Return [X, Y] of the center of cell containing provided text 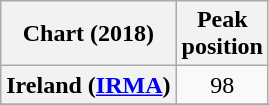
Peakposition [222, 34]
Ireland (IRMA) [88, 85]
98 [222, 85]
Chart (2018) [88, 34]
